Find where the given text appears and provide that cell's center as [X, Y] coordinate. 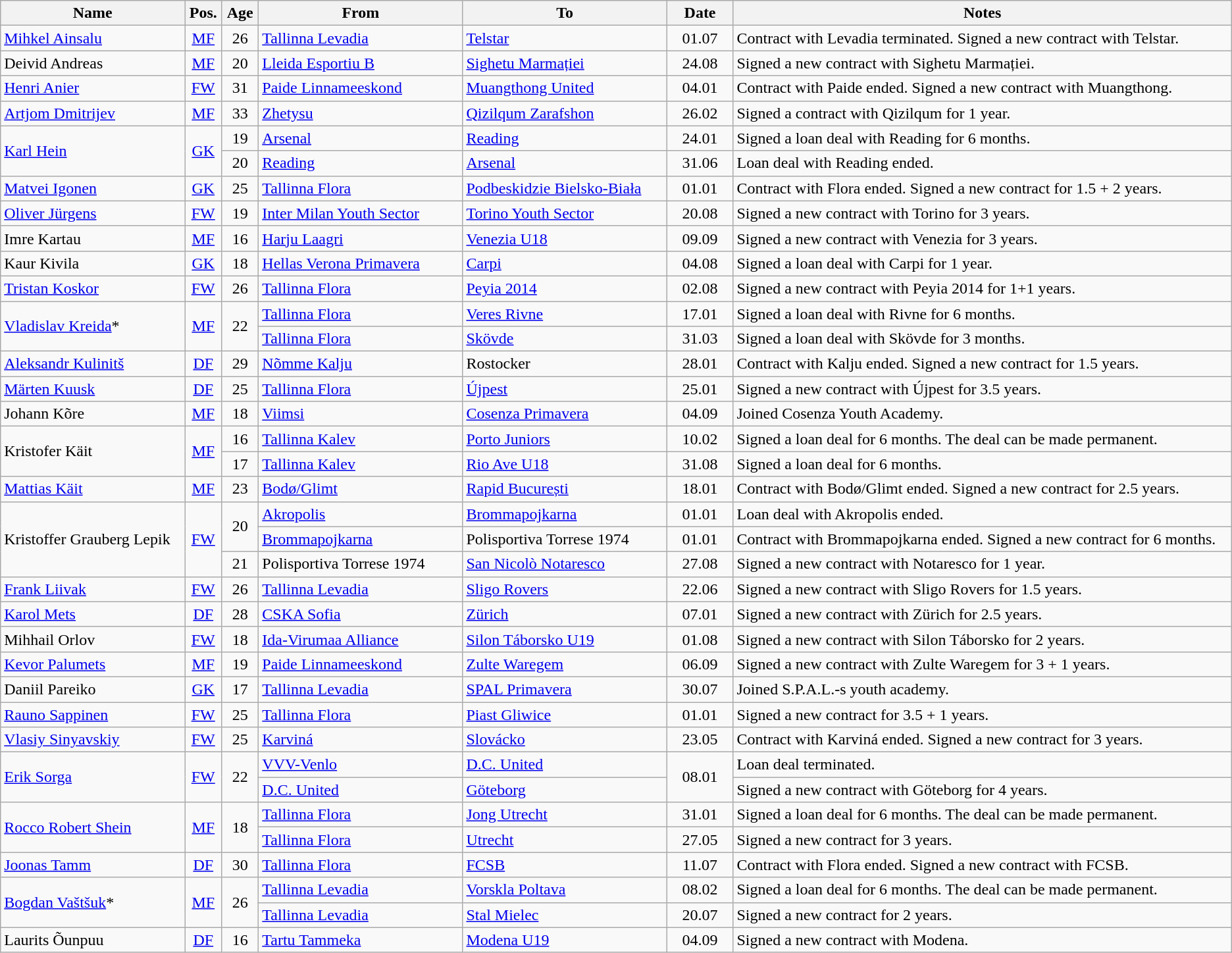
CSKA Sofia [361, 614]
24.08 [700, 63]
Name [93, 13]
23.05 [700, 740]
Joined S.P.A.L.-s youth academy. [982, 689]
Frank Liivak [93, 589]
Signed a loan deal with Skövde for 3 months. [982, 339]
08.02 [700, 890]
28.01 [700, 364]
01.08 [700, 639]
Signed a new contract with Torino for 3 years. [982, 213]
San Nicolò Notaresco [565, 564]
31.08 [700, 464]
Aleksandr Kulinitš [93, 364]
Viimsi [361, 414]
09.09 [700, 238]
FCSB [565, 865]
Loan deal terminated. [982, 765]
Signed a new contract with Újpest for 3.5 years. [982, 389]
Contract with Levadia terminated. Signed a new contract with Telstar. [982, 38]
Date [700, 13]
Zürich [565, 614]
Silon Táborsko U19 [565, 639]
Mihkel Ainsalu [93, 38]
23 [240, 489]
Karviná [361, 740]
17.01 [700, 314]
Signed a new contract for 3.5 + 1 years. [982, 714]
Peyia 2014 [565, 288]
Laurits Õunpuu [93, 940]
Tristan Koskor [93, 288]
Utrecht [565, 840]
Joined Cosenza Youth Academy. [982, 414]
Loan deal with Reading ended. [982, 163]
Sligo Rovers [565, 589]
Telstar [565, 38]
27.08 [700, 564]
Signed a new contract with Göteborg for 4 years. [982, 790]
Torino Youth Sector [565, 213]
Contract with Flora ended. Signed a new contract with FCSB. [982, 865]
20.08 [700, 213]
Signed a loan deal with Reading for 6 months. [982, 138]
06.09 [700, 664]
Deivid Andreas [93, 63]
07.01 [700, 614]
Porto Juniors [565, 439]
Vladislav Kreida* [93, 326]
Pos. [203, 13]
SPAL Primavera [565, 689]
Signed a new contract with Modena. [982, 940]
31.06 [700, 163]
Imre Kartau [93, 238]
Loan deal with Akropolis ended. [982, 514]
Signed a new contract for 2 years. [982, 915]
Signed a loan deal for 6 months. [982, 464]
20.07 [700, 915]
Rostocker [565, 364]
Contract with Flora ended. Signed a new contract for 1.5 + 2 years. [982, 188]
Signed a new contract with Notaresco for 1 year. [982, 564]
Rauno Sappinen [93, 714]
Oliver Jürgens [93, 213]
Matvei Igonen [93, 188]
Signed a new contract with Silon Táborsko for 2 years. [982, 639]
Inter Milan Youth Sector [361, 213]
Carpi [565, 263]
02.08 [700, 288]
Kristofer Käit [93, 451]
Hellas Verona Primavera [361, 263]
Stal Mielec [565, 915]
31 [240, 88]
Kevor Palumets [93, 664]
Bodø/Glimt [361, 489]
26.02 [700, 113]
Age [240, 13]
Contract with Kalju ended. Signed a new contract for 1.5 years. [982, 364]
Podbeskidzie Bielsko-Biała [565, 188]
Göteborg [565, 790]
Signed a new contract with Venezia for 3 years. [982, 238]
Rio Ave U18 [565, 464]
Contract with Brommapojkarna ended. Signed a new contract for 6 months. [982, 539]
10.02 [700, 439]
04.01 [700, 88]
28 [240, 614]
Signed a new contract with Sighetu Marmației. [982, 63]
24.01 [700, 138]
Veres Rivne [565, 314]
Vlasiy Sinyavskiy [93, 740]
Kaur Kivila [93, 263]
18.01 [700, 489]
Modena U19 [565, 940]
Mattias Käit [93, 489]
Signed a new contract with Peyia 2014 for 1+1 years. [982, 288]
29 [240, 364]
25.01 [700, 389]
Ida-Virumaa Alliance [361, 639]
Újpest [565, 389]
Karl Hein [93, 151]
Contract with Karviná ended. Signed a new contract for 3 years. [982, 740]
30 [240, 865]
Notes [982, 13]
Signed a loan deal with Rivne for 6 months. [982, 314]
11.07 [700, 865]
To [565, 13]
30.07 [700, 689]
33 [240, 113]
Kristoffer Grauberg Lepik [93, 539]
Joonas Tamm [93, 865]
Contract with Paide ended. Signed a new contract with Muangthong. [982, 88]
Harju Laagri [361, 238]
Contract with Bodø/Glimt ended. Signed a new contract for 2.5 years. [982, 489]
Akropolis [361, 514]
Erik Sorga [93, 777]
Zhetysu [361, 113]
Signed a loan deal with Carpi for 1 year. [982, 263]
Signed a new contract with Zürich for 2.5 years. [982, 614]
VVV-Venlo [361, 765]
31.03 [700, 339]
Nõmme Kalju [361, 364]
Zulte Waregem [565, 664]
Sighetu Marmației [565, 63]
Signed a new contract with Sligo Rovers for 1.5 years. [982, 589]
Piast Gliwice [565, 714]
Venezia U18 [565, 238]
Karol Mets [93, 614]
Signed a new contract with Zulte Waregem for 3 + 1 years. [982, 664]
Vorskla Poltava [565, 890]
04.08 [700, 263]
08.01 [700, 777]
Skövde [565, 339]
Signed a new contract for 3 years. [982, 840]
Muangthong United [565, 88]
21 [240, 564]
Tartu Tammeka [361, 940]
Artjom Dmitrijev [93, 113]
Märten Kuusk [93, 389]
From [361, 13]
27.05 [700, 840]
Bogdan Vaštšuk* [93, 902]
Jong Utrecht [565, 815]
31.01 [700, 815]
Rapid București [565, 489]
Johann Kõre [93, 414]
Slovácko [565, 740]
Lleida Esportiu B [361, 63]
Henri Anier [93, 88]
22.06 [700, 589]
Daniil Pareiko [93, 689]
Signed a contract with Qizilqum for 1 year. [982, 113]
Rocco Robert Shein [93, 827]
Cosenza Primavera [565, 414]
Mihhail Orlov [93, 639]
Qizilqum Zarafshon [565, 113]
01.07 [700, 38]
